Return the [X, Y] coordinate for the center point of the cell that contains the specified text.  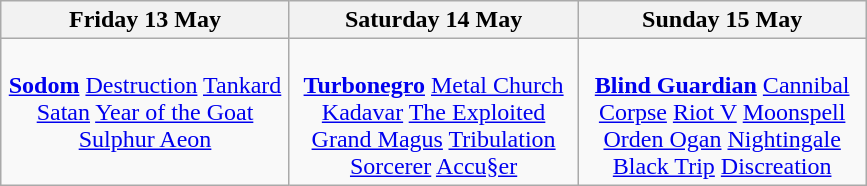
Sodom Destruction Tankard Satan Year of the Goat Sulphur Aeon [146, 112]
Friday 13 May [146, 20]
Turbonegro Metal Church Kadavar The Exploited Grand Magus Tribulation Sorcerer Accu§er [434, 112]
Sunday 15 May [722, 20]
Saturday 14 May [434, 20]
Blind Guardian Cannibal Corpse Riot V Moonspell Orden Ogan Nightingale Black Trip Discreation [722, 112]
